Extract the (X, Y) coordinate from the center of the cell holding the provided text.  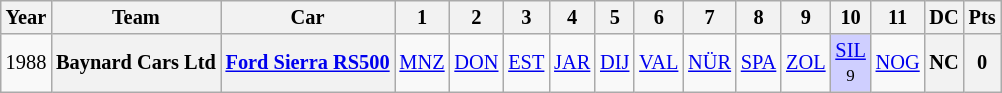
Car (308, 17)
DIJ (614, 63)
NC (944, 63)
4 (572, 17)
Ford Sierra RS500 (308, 63)
0 (982, 63)
Team (136, 17)
DON (476, 63)
SIL9 (850, 63)
6 (658, 17)
11 (898, 17)
Year (26, 17)
7 (710, 17)
10 (850, 17)
1988 (26, 63)
EST (526, 63)
2 (476, 17)
1 (422, 17)
NÜR (710, 63)
9 (806, 17)
NOG (898, 63)
ZOL (806, 63)
5 (614, 17)
Baynard Cars Ltd (136, 63)
8 (758, 17)
3 (526, 17)
SPA (758, 63)
MNZ (422, 63)
Pts (982, 17)
JAR (572, 63)
DC (944, 17)
VAL (658, 63)
